Determine the [x, y] coordinate at the center of the cell enclosing the given text.  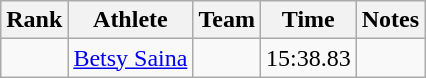
Betsy Saina [130, 58]
Notes [390, 20]
Athlete [130, 20]
Time [308, 20]
Rank [34, 20]
15:38.83 [308, 58]
Team [227, 20]
